Search for the cell housing the specified text and yield its (X, Y) center coordinate. 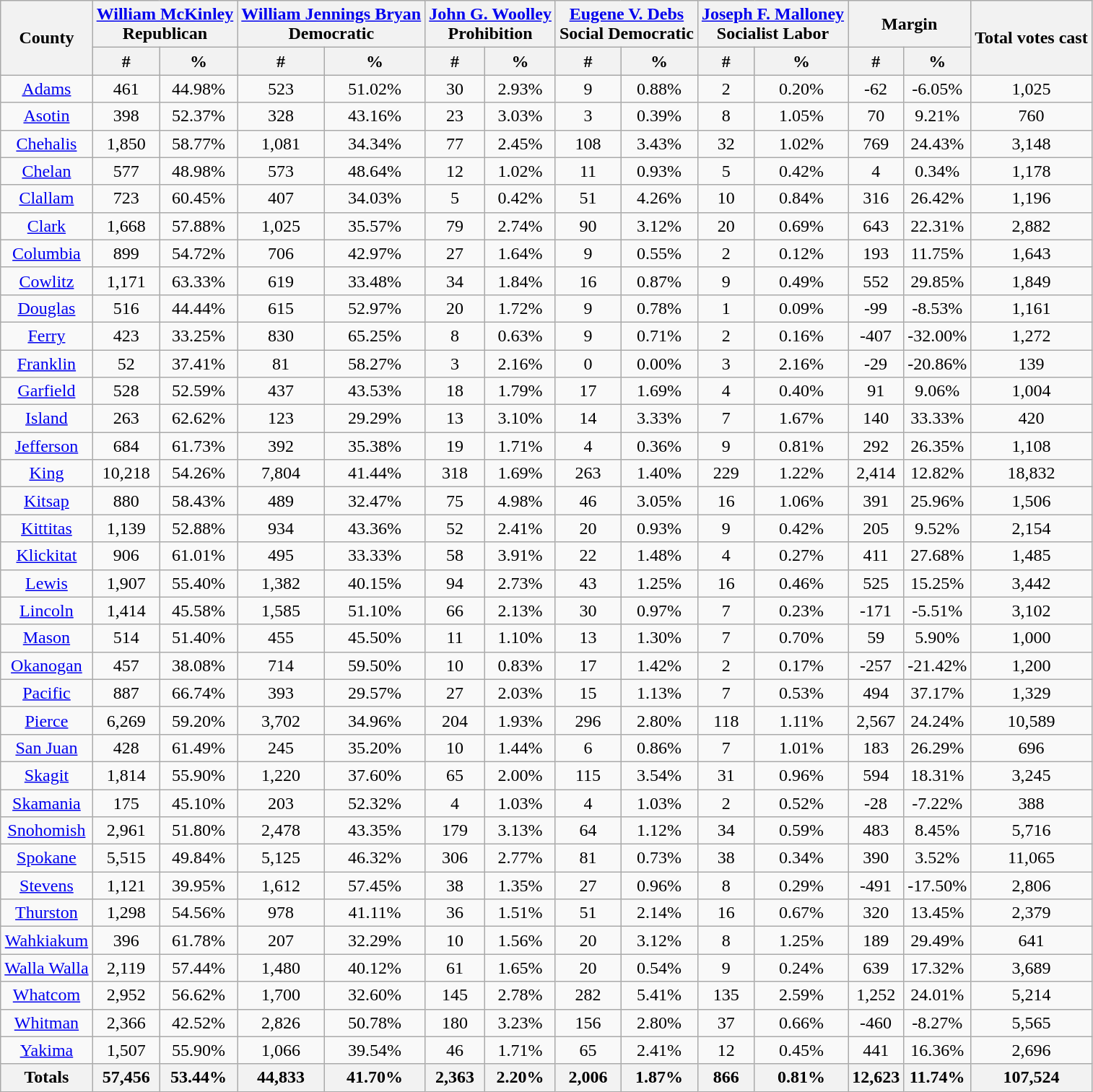
-491 (876, 886)
3.10% (520, 419)
2,806 (1032, 886)
52.32% (374, 803)
Ferry (46, 336)
5,565 (1032, 1023)
706 (282, 253)
0.27% (801, 556)
91 (876, 391)
-99 (876, 308)
2,119 (126, 968)
2,366 (126, 1023)
1,108 (1032, 446)
0.97% (660, 611)
2,961 (126, 831)
41.70% (374, 1078)
61.73% (199, 446)
392 (282, 446)
22 (588, 556)
577 (126, 171)
830 (282, 336)
2,696 (1032, 1050)
2.45% (520, 144)
52.37% (199, 116)
3,102 (1032, 611)
0.69% (801, 226)
0.55% (660, 253)
18.31% (937, 775)
906 (126, 556)
-407 (876, 336)
Pacific (46, 693)
1,298 (126, 913)
6,269 (126, 720)
9.52% (937, 528)
145 (455, 995)
57.88% (199, 226)
17.32% (937, 968)
41.11% (374, 913)
2.59% (801, 995)
684 (126, 446)
1,585 (282, 611)
41.44% (374, 473)
53.44% (199, 1078)
Chelan (46, 171)
Skagit (46, 775)
-171 (876, 611)
760 (1032, 116)
139 (1032, 363)
66.74% (199, 693)
0.12% (801, 253)
64 (588, 831)
1,414 (126, 611)
San Juan (46, 748)
29.57% (374, 693)
Franklin (46, 363)
0.54% (660, 968)
5.41% (660, 995)
36 (455, 913)
398 (126, 116)
296 (588, 720)
516 (126, 308)
1.56% (520, 940)
52.88% (199, 528)
0.17% (801, 665)
1,272 (1032, 336)
10,218 (126, 473)
108 (588, 144)
0.88% (660, 89)
1,668 (126, 226)
306 (455, 858)
1.72% (520, 308)
Total votes cast (1032, 38)
32.60% (374, 995)
1.51% (520, 913)
Island (46, 419)
205 (876, 528)
52.59% (199, 391)
24.24% (937, 720)
3,702 (282, 720)
514 (126, 638)
65.25% (374, 336)
-17.50% (937, 886)
24.43% (937, 144)
0.09% (801, 308)
1,252 (876, 995)
107,524 (1032, 1078)
75 (455, 501)
899 (126, 253)
318 (455, 473)
23 (455, 116)
1,612 (282, 886)
2,414 (876, 473)
44.98% (199, 89)
15.25% (937, 583)
118 (726, 720)
8.45% (937, 831)
180 (455, 1023)
207 (282, 940)
1,139 (126, 528)
39.54% (374, 1050)
51.02% (374, 89)
3.13% (520, 831)
494 (876, 693)
483 (876, 831)
3.23% (520, 1023)
3.43% (660, 144)
Wahkiakum (46, 940)
26.42% (937, 198)
42.52% (199, 1023)
15 (588, 693)
43 (588, 583)
292 (876, 446)
523 (282, 89)
714 (282, 665)
43.35% (374, 831)
320 (876, 913)
866 (726, 1078)
51.40% (199, 638)
495 (282, 556)
0.45% (801, 1050)
1,161 (1032, 308)
43.36% (374, 528)
18,832 (1032, 473)
193 (876, 253)
10,589 (1032, 720)
1.30% (660, 638)
411 (876, 556)
615 (282, 308)
Clallam (46, 198)
-460 (876, 1023)
Okanogan (46, 665)
-6.05% (937, 89)
Snohomish (46, 831)
3.91% (520, 556)
12.82% (937, 473)
59.20% (199, 720)
Spokane (46, 858)
-28 (876, 803)
1.42% (660, 665)
-5.51% (937, 611)
45.58% (199, 611)
0.67% (801, 913)
-29 (876, 363)
1,004 (1032, 391)
1,329 (1032, 693)
Chehalis (46, 144)
61.78% (199, 940)
Douglas (46, 308)
70 (876, 116)
16.36% (937, 1050)
1,480 (282, 968)
1,220 (282, 775)
1,643 (1032, 253)
32.47% (374, 501)
-62 (876, 89)
32.29% (374, 940)
Yakima (46, 1050)
61.01% (199, 556)
44.44% (199, 308)
Cowlitz (46, 281)
26.29% (937, 748)
0.87% (660, 281)
1.05% (801, 116)
John G. WoolleyProhibition (491, 25)
3.54% (660, 775)
38.08% (199, 665)
594 (876, 775)
77 (455, 144)
Whitman (46, 1023)
1.93% (520, 720)
37.41% (199, 363)
2.00% (520, 775)
48.98% (199, 171)
1,178 (1032, 171)
407 (282, 198)
Whatcom (46, 995)
204 (455, 720)
2.74% (520, 226)
William McKinleyRepublican (165, 25)
525 (876, 583)
43.16% (374, 116)
1.13% (660, 693)
1.06% (801, 501)
0.49% (801, 281)
183 (876, 748)
Klickitat (46, 556)
58 (455, 556)
90 (588, 226)
1,171 (126, 281)
457 (126, 665)
40.15% (374, 583)
0.00% (660, 363)
0.53% (801, 693)
35.38% (374, 446)
0.59% (801, 831)
57,456 (126, 1078)
1.40% (660, 473)
2,379 (1032, 913)
2,154 (1032, 528)
11.75% (937, 253)
3.33% (660, 419)
3,689 (1032, 968)
31 (726, 775)
123 (282, 419)
1.87% (660, 1078)
King (46, 473)
2,826 (282, 1023)
229 (726, 473)
3.05% (660, 501)
-8.53% (937, 308)
37.17% (937, 693)
2,567 (876, 720)
1.12% (660, 831)
441 (876, 1050)
0.24% (801, 968)
455 (282, 638)
203 (282, 803)
140 (876, 419)
34.03% (374, 198)
769 (876, 144)
Eugene V. DebsSocial Democratic (627, 25)
1.10% (520, 638)
1,814 (126, 775)
0.40% (801, 391)
48.64% (374, 171)
-257 (876, 665)
1.67% (801, 419)
33.48% (374, 281)
489 (282, 501)
1 (726, 308)
58.43% (199, 501)
35.57% (374, 226)
1.22% (801, 473)
0.23% (801, 611)
1,196 (1032, 198)
393 (282, 693)
0.39% (660, 116)
44,833 (282, 1078)
6 (588, 748)
29.49% (937, 940)
2.20% (520, 1078)
51.10% (374, 611)
723 (126, 198)
-7.22% (937, 803)
29.85% (937, 281)
Garfield (46, 391)
0 (588, 363)
528 (126, 391)
552 (876, 281)
5,214 (1032, 995)
79 (455, 226)
Adams (46, 89)
2.77% (520, 858)
2,882 (1032, 226)
59.50% (374, 665)
Skamania (46, 803)
461 (126, 89)
189 (876, 940)
3,442 (1032, 583)
573 (282, 171)
1.11% (801, 720)
4.26% (660, 198)
2.14% (660, 913)
2.78% (520, 995)
Margin (910, 25)
316 (876, 198)
1.35% (520, 886)
-20.86% (937, 363)
1.48% (660, 556)
1,849 (1032, 281)
32 (726, 144)
934 (282, 528)
57.44% (199, 968)
37 (726, 1023)
11,065 (1032, 858)
0.84% (801, 198)
423 (126, 336)
63.33% (199, 281)
54.72% (199, 253)
-21.42% (937, 665)
696 (1032, 748)
0.70% (801, 638)
19 (455, 446)
5,125 (282, 858)
40.12% (374, 968)
52.97% (374, 308)
49.84% (199, 858)
Lincoln (46, 611)
2.93% (520, 89)
50.78% (374, 1023)
24.01% (937, 995)
Stevens (46, 886)
62.62% (199, 419)
643 (876, 226)
9.06% (937, 391)
59 (876, 638)
55.40% (199, 583)
1.44% (520, 748)
1,081 (282, 144)
34.96% (374, 720)
45.50% (374, 638)
William Jennings BryanDemocratic (331, 25)
37.60% (374, 775)
County (46, 38)
60.45% (199, 198)
Thurston (46, 913)
179 (455, 831)
2,363 (455, 1078)
5,515 (126, 858)
0.66% (801, 1023)
1,907 (126, 583)
2.73% (520, 583)
Pierce (46, 720)
887 (126, 693)
390 (876, 858)
388 (1032, 803)
25.96% (937, 501)
245 (282, 748)
35.20% (374, 748)
66 (455, 611)
437 (282, 391)
14 (588, 419)
328 (282, 116)
3.03% (520, 116)
13.45% (937, 913)
0.86% (660, 748)
420 (1032, 419)
428 (126, 748)
Columbia (46, 253)
1.64% (520, 253)
61 (455, 968)
58.27% (374, 363)
33.25% (199, 336)
1,382 (282, 583)
396 (126, 940)
Walla Walla (46, 968)
Joseph F. MalloneySocialist Labor (772, 25)
3,245 (1032, 775)
9.21% (937, 116)
0.20% (801, 89)
175 (126, 803)
0.29% (801, 886)
2,006 (588, 1078)
1,700 (282, 995)
1,121 (126, 886)
641 (1032, 940)
Kittitas (46, 528)
135 (726, 995)
1,200 (1032, 665)
1,000 (1032, 638)
0.83% (520, 665)
1,066 (282, 1050)
22.31% (937, 226)
Mason (46, 638)
0.16% (801, 336)
1,506 (1032, 501)
18 (455, 391)
54.56% (199, 913)
5,716 (1032, 831)
3.52% (937, 858)
94 (455, 583)
0.63% (520, 336)
-32.00% (937, 336)
156 (588, 1023)
2.13% (520, 611)
Clark (46, 226)
1.79% (520, 391)
282 (588, 995)
1,850 (126, 144)
2,952 (126, 995)
1,507 (126, 1050)
880 (126, 501)
0.71% (660, 336)
7,804 (282, 473)
4.98% (520, 501)
5.90% (937, 638)
11.74% (937, 1078)
27.68% (937, 556)
43.53% (374, 391)
1.65% (520, 968)
0.73% (660, 858)
-8.27% (937, 1023)
Lewis (46, 583)
46.32% (374, 858)
115 (588, 775)
Jefferson (46, 446)
58.77% (199, 144)
0.36% (660, 446)
0.78% (660, 308)
2.03% (520, 693)
34.34% (374, 144)
42.97% (374, 253)
2,478 (282, 831)
639 (876, 968)
0.52% (801, 803)
54.26% (199, 473)
26.35% (937, 446)
1.01% (801, 748)
56.62% (199, 995)
391 (876, 501)
3,148 (1032, 144)
Totals (46, 1078)
1.84% (520, 281)
1,485 (1032, 556)
29.29% (374, 419)
12,623 (876, 1078)
61.49% (199, 748)
0.46% (801, 583)
Kitsap (46, 501)
619 (282, 281)
Asotin (46, 116)
45.10% (199, 803)
978 (282, 913)
51.80% (199, 831)
39.95% (199, 886)
57.45% (374, 886)
